Extract the [x, y] coordinate from the center of the cell holding the provided text.  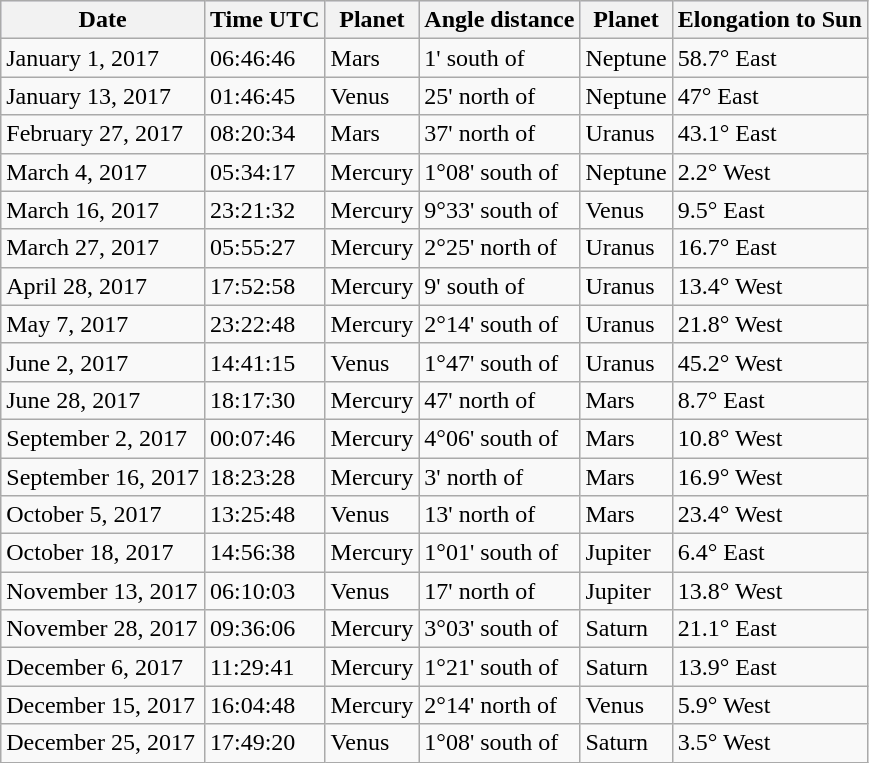
2°25' north of [500, 248]
3' north of [500, 477]
1°21' south of [500, 667]
June 28, 2017 [103, 400]
05:55:27 [264, 248]
13.8° West [770, 591]
September 2, 2017 [103, 438]
September 16, 2017 [103, 477]
01:46:45 [264, 96]
09:36:06 [264, 629]
58.7° East [770, 58]
Time UTC [264, 20]
Elongation to Sun [770, 20]
13.4° West [770, 286]
January 13, 2017 [103, 96]
9' south of [500, 286]
18:23:28 [264, 477]
1°47' south of [500, 362]
March 4, 2017 [103, 172]
14:56:38 [264, 553]
06:46:46 [264, 58]
00:07:46 [264, 438]
6.4° East [770, 553]
9°33' south of [500, 210]
47' north of [500, 400]
9.5° East [770, 210]
June 2, 2017 [103, 362]
05:34:17 [264, 172]
2.2° West [770, 172]
March 27, 2017 [103, 248]
2°14' north of [500, 705]
December 6, 2017 [103, 667]
17:49:20 [264, 743]
13:25:48 [264, 515]
21.8° West [770, 324]
47° East [770, 96]
October 18, 2017 [103, 553]
5.9° West [770, 705]
43.1° East [770, 134]
21.1° East [770, 629]
13.9° East [770, 667]
25' north of [500, 96]
23:21:32 [264, 210]
14:41:15 [264, 362]
37' north of [500, 134]
18:17:30 [264, 400]
November 28, 2017 [103, 629]
08:20:34 [264, 134]
1' south of [500, 58]
November 13, 2017 [103, 591]
April 28, 2017 [103, 286]
May 7, 2017 [103, 324]
23.4° West [770, 515]
1°01' south of [500, 553]
45.2° West [770, 362]
3.5° West [770, 743]
17' north of [500, 591]
16.7° East [770, 248]
06:10:03 [264, 591]
4°06' south of [500, 438]
March 16, 2017 [103, 210]
December 15, 2017 [103, 705]
January 1, 2017 [103, 58]
10.8° West [770, 438]
16.9° West [770, 477]
23:22:48 [264, 324]
Angle distance [500, 20]
2°14' south of [500, 324]
8.7° East [770, 400]
16:04:48 [264, 705]
13' north of [500, 515]
11:29:41 [264, 667]
Date [103, 20]
December 25, 2017 [103, 743]
17:52:58 [264, 286]
February 27, 2017 [103, 134]
3°03' south of [500, 629]
October 5, 2017 [103, 515]
